Identify which cell holds the provided text, then report its (X, Y) central coordinate. 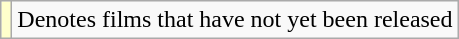
Denotes films that have not yet been released (235, 20)
